For the text-containing cell, return its midpoint in (x, y) coordinate format. 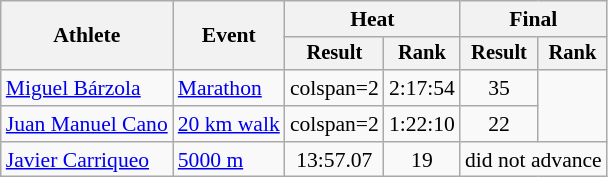
Marathon (229, 88)
2:17:54 (422, 88)
Final (534, 19)
Miguel Bárzola (87, 88)
22 (499, 124)
Event (229, 36)
35 (499, 88)
Athlete (87, 36)
Juan Manuel Cano (87, 124)
20 km walk (229, 124)
1:22:10 (422, 124)
Heat (372, 19)
